Return the (x, y) coordinate for the center point of the cell that contains the specified text.  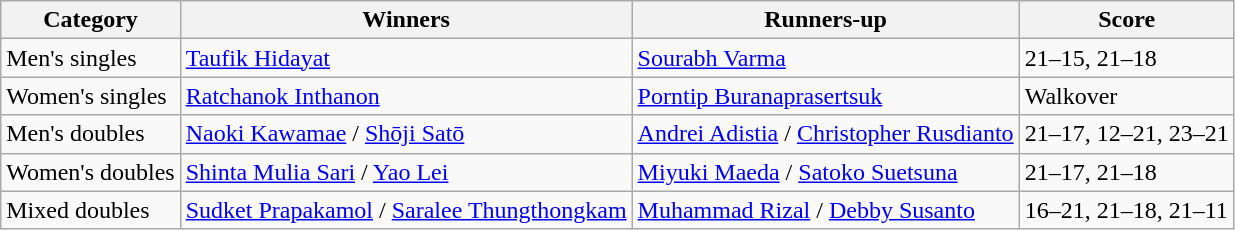
Runners-up (826, 20)
Mixed doubles (90, 210)
Muhammad Rizal / Debby Susanto (826, 210)
Taufik Hidayat (406, 58)
21–15, 21–18 (1126, 58)
Sudket Prapakamol / Saralee Thungthongkam (406, 210)
Sourabh Varma (826, 58)
Category (90, 20)
Walkover (1126, 96)
16–21, 21–18, 21–11 (1126, 210)
Men's doubles (90, 134)
21–17, 21–18 (1126, 172)
Ratchanok Inthanon (406, 96)
Porntip Buranaprasertsuk (826, 96)
Andrei Adistia / Christopher Rusdianto (826, 134)
Winners (406, 20)
Shinta Mulia Sari / Yao Lei (406, 172)
Score (1126, 20)
Miyuki Maeda / Satoko Suetsuna (826, 172)
Women's singles (90, 96)
Naoki Kawamae / Shōji Satō (406, 134)
Women's doubles (90, 172)
21–17, 12–21, 23–21 (1126, 134)
Men's singles (90, 58)
